Return the (x, y) coordinate for the center point of the cell that contains the specified text.  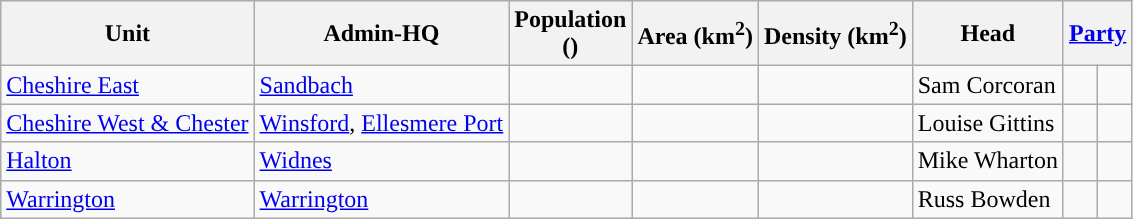
Head (988, 34)
Area (km2) (696, 34)
Cheshire West & Chester (128, 123)
Mike Wharton (988, 161)
Unit (128, 34)
Sandbach (382, 85)
Widnes (382, 161)
Cheshire East (128, 85)
Winsford, Ellesmere Port (382, 123)
Halton (128, 161)
Louise Gittins (988, 123)
Density (km2) (835, 34)
Russ Bowden (988, 199)
Party (1097, 34)
Admin-HQ (382, 34)
Population() (570, 34)
Sam Corcoran (988, 85)
